Provide the (X, Y) coordinate of the cell's center where the given text is located.  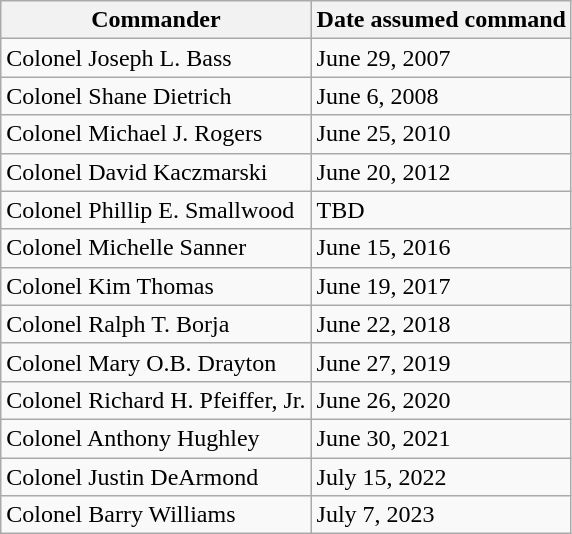
June 22, 2018 (441, 324)
Colonel Anthony Hughley (156, 438)
June 26, 2020 (441, 400)
Colonel Joseph L. Bass (156, 58)
June 20, 2012 (441, 172)
June 15, 2016 (441, 248)
Colonel Justin DeArmond (156, 477)
July 7, 2023 (441, 515)
July 15, 2022 (441, 477)
June 25, 2010 (441, 134)
Colonel Kim Thomas (156, 286)
Colonel Barry Williams (156, 515)
June 29, 2007 (441, 58)
Commander (156, 20)
June 27, 2019 (441, 362)
Colonel David Kaczmarski (156, 172)
Colonel Phillip E. Smallwood (156, 210)
Colonel Michelle Sanner (156, 248)
June 19, 2017 (441, 286)
TBD (441, 210)
June 30, 2021 (441, 438)
Colonel Michael J. Rogers (156, 134)
Date assumed command (441, 20)
Colonel Mary O.B. Drayton (156, 362)
Colonel Shane Dietrich (156, 96)
Colonel Richard H. Pfeiffer, Jr. (156, 400)
June 6, 2008 (441, 96)
Colonel Ralph T. Borja (156, 324)
